Determine the (X, Y) coordinate at the center of the cell enclosing the given text.  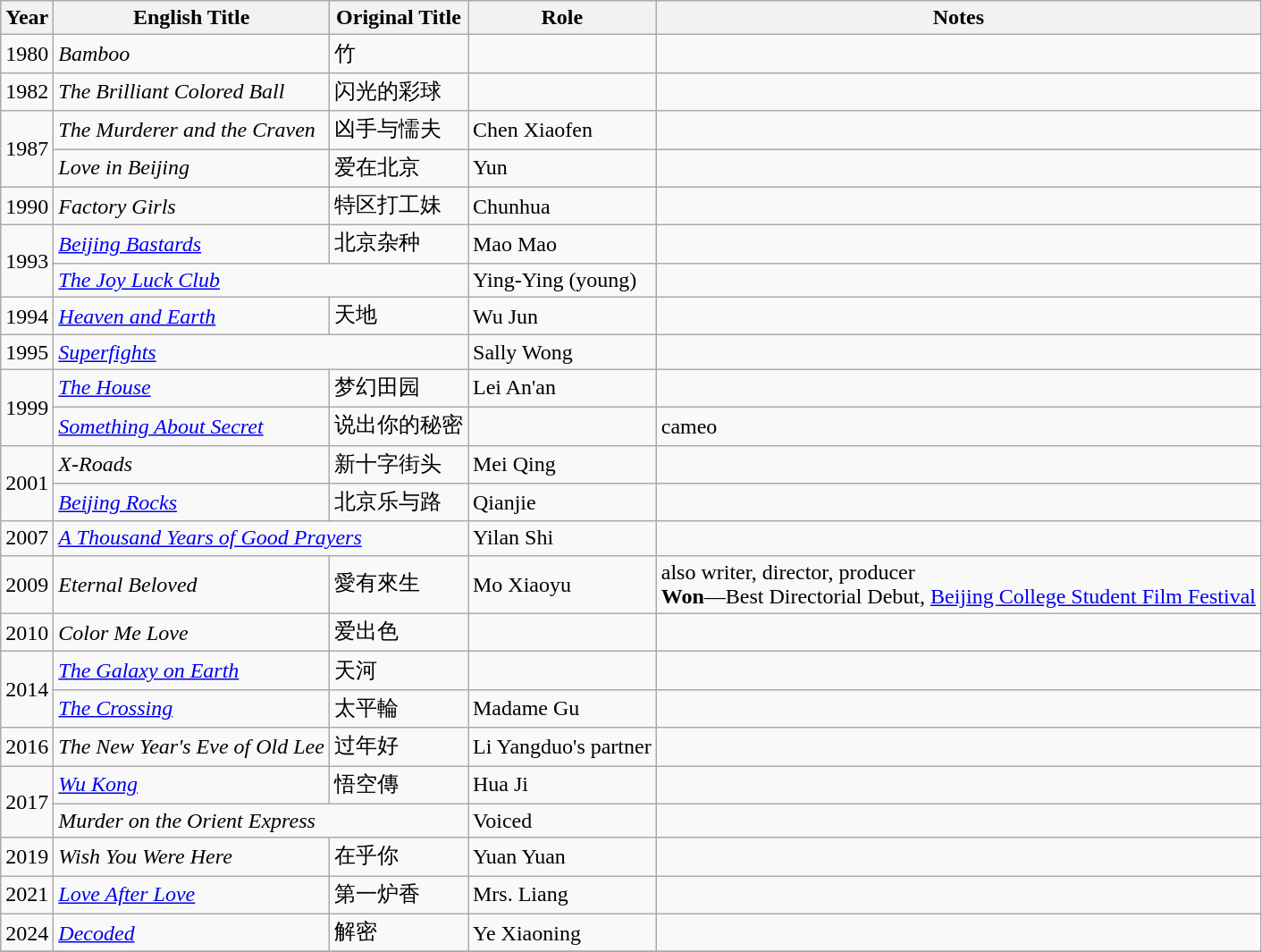
1993 (27, 261)
Mrs. Liang (563, 896)
Love in Beijing (191, 168)
Yilan Shi (563, 538)
新十字街头 (399, 465)
愛有來生 (399, 585)
解密 (399, 933)
The House (191, 388)
2017 (27, 801)
Ye Xiaoning (563, 933)
cameo (958, 425)
Color Me Love (191, 633)
2010 (27, 633)
Superfights (261, 352)
1994 (27, 316)
1999 (27, 408)
Hua Ji (563, 785)
Lei An'an (563, 388)
2009 (27, 585)
The Murderer and the Craven (191, 131)
Voiced (563, 821)
1982 (27, 91)
说出你的秘密 (399, 425)
北京杂种 (399, 245)
过年好 (399, 747)
Beijing Rocks (191, 502)
Madame Gu (563, 708)
特区打工妹 (399, 206)
Mao Mao (563, 245)
悟空傳 (399, 785)
Wish You Were Here (191, 856)
2007 (27, 538)
A Thousand Years of Good Prayers (261, 538)
2024 (27, 933)
北京乐与路 (399, 502)
Chen Xiaofen (563, 131)
2001 (27, 483)
Original Title (399, 18)
1980 (27, 54)
English Title (191, 18)
X-Roads (191, 465)
1990 (27, 206)
太平輪 (399, 708)
Mei Qing (563, 465)
Mo Xiaoyu (563, 585)
Ying-Ying (young) (563, 280)
Decoded (191, 933)
Yuan Yuan (563, 856)
梦幻田园 (399, 388)
竹 (399, 54)
爱在北京 (399, 168)
The Brilliant Colored Ball (191, 91)
Qianjie (563, 502)
凶手与懦夫 (399, 131)
2014 (27, 690)
Wu Jun (563, 316)
Role (563, 18)
Something About Secret (191, 425)
The New Year's Eve of Old Lee (191, 747)
1995 (27, 352)
Love After Love (191, 896)
Factory Girls (191, 206)
在乎你 (399, 856)
1987 (27, 148)
2021 (27, 896)
Yun (563, 168)
2019 (27, 856)
第一炉香 (399, 896)
Murder on the Orient Express (261, 821)
天地 (399, 316)
Heaven and Earth (191, 316)
Year (27, 18)
Li Yangduo's partner (563, 747)
Beijing Bastards (191, 245)
Chunhua (563, 206)
天河 (399, 670)
The Crossing (191, 708)
Eternal Beloved (191, 585)
The Galaxy on Earth (191, 670)
闪光的彩球 (399, 91)
Sally Wong (563, 352)
also writer, director, producerWon—Best Directorial Debut, Beijing College Student Film Festival (958, 585)
Notes (958, 18)
2016 (27, 747)
Wu Kong (191, 785)
Bamboo (191, 54)
爱出色 (399, 633)
The Joy Luck Club (261, 280)
